Pinpoint the cell where the given text exists, returning its (X, Y) midpoint coordinate. 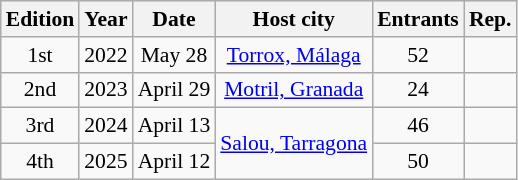
24 (418, 90)
50 (418, 162)
Salou, Tarragona (294, 144)
2025 (106, 162)
52 (418, 55)
2nd (40, 90)
4th (40, 162)
2024 (106, 126)
Date (174, 19)
April 13 (174, 126)
46 (418, 126)
Host city (294, 19)
2022 (106, 55)
Motril, Granada (294, 90)
Rep. (490, 19)
April 29 (174, 90)
May 28 (174, 55)
Edition (40, 19)
1st (40, 55)
April 12 (174, 162)
Year (106, 19)
Entrants (418, 19)
Torrox, Málaga (294, 55)
3rd (40, 126)
2023 (106, 90)
